Return the [X, Y] coordinate for the center point of the cell that contains the specified text.  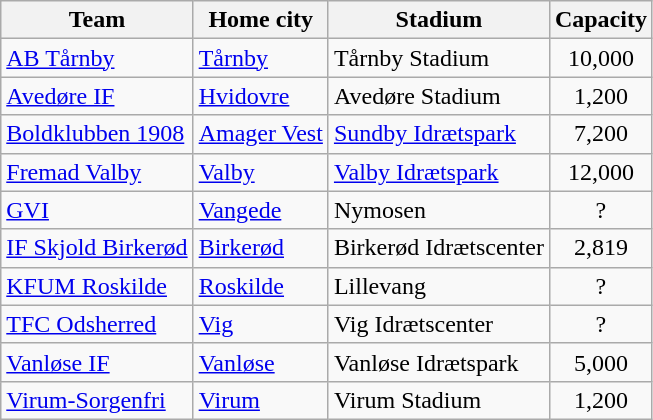
12,000 [600, 172]
Stadium [438, 20]
IF Skjold Birkerød [97, 248]
Fremad Valby [97, 172]
Birkerød Idrætscenter [438, 248]
Tårnby Stadium [438, 58]
TFC Odsherred [97, 324]
Vanløse IF [97, 362]
Roskilde [260, 286]
Hvidovre [260, 96]
Tårnby [260, 58]
Virum Stadium [438, 400]
Valby [260, 172]
Lillevang [438, 286]
Vig Idrætscenter [438, 324]
Vanløse Idrætspark [438, 362]
Vanløse [260, 362]
Home city [260, 20]
Vig [260, 324]
Nymosen [438, 210]
Avedøre Stadium [438, 96]
KFUM Roskilde [97, 286]
Avedøre IF [97, 96]
Virum [260, 400]
Birkerød [260, 248]
AB Tårnby [97, 58]
Virum-Sorgenfri [97, 400]
Team [97, 20]
Vangede [260, 210]
Capacity [600, 20]
Valby Idrætspark [438, 172]
Sundby Idrætspark [438, 134]
Amager Vest [260, 134]
GVI [97, 210]
10,000 [600, 58]
Boldklubben 1908 [97, 134]
7,200 [600, 134]
2,819 [600, 248]
5,000 [600, 362]
